Identify which cell holds the provided text, then report its (X, Y) central coordinate. 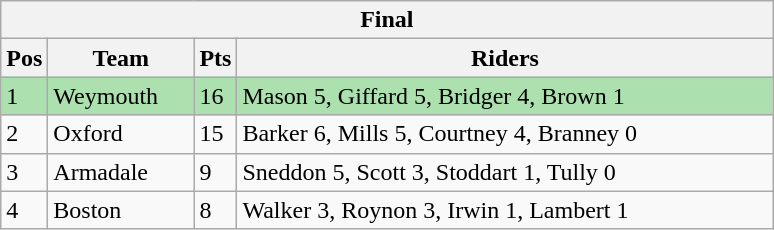
Mason 5, Giffard 5, Bridger 4, Brown 1 (505, 96)
Armadale (121, 172)
Walker 3, Roynon 3, Irwin 1, Lambert 1 (505, 210)
1 (24, 96)
3 (24, 172)
4 (24, 210)
Boston (121, 210)
Final (387, 20)
Weymouth (121, 96)
Oxford (121, 134)
Pos (24, 58)
15 (216, 134)
Riders (505, 58)
Barker 6, Mills 5, Courtney 4, Branney 0 (505, 134)
Pts (216, 58)
Sneddon 5, Scott 3, Stoddart 1, Tully 0 (505, 172)
8 (216, 210)
2 (24, 134)
9 (216, 172)
16 (216, 96)
Team (121, 58)
